Locate the cell with the specified text and output its [X, Y] center coordinate. 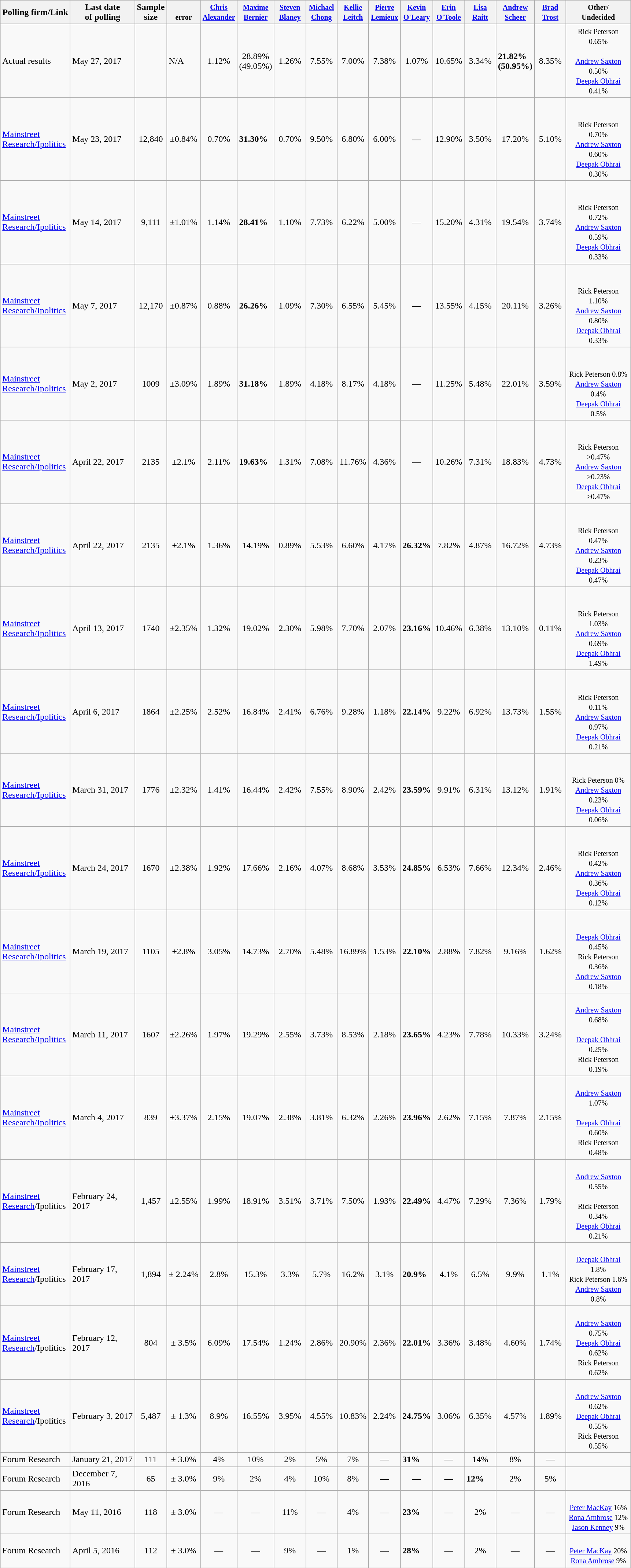
13.73% [515, 712]
1.24% [290, 1343]
1.26% [290, 61]
3.51% [290, 1201]
17.66% [256, 868]
1% [353, 1551]
31% [416, 1460]
Andrew Saxton 0.55%Rick Peterson 0.34%Deepak Obhrai 0.21% [598, 1201]
1776 [151, 790]
Other/Undecided [598, 12]
26.26% [256, 306]
16.72% [515, 545]
804 [151, 1343]
KellieLeitch [353, 12]
Actual results [35, 61]
22.10% [416, 951]
±0.84% [184, 139]
1,457 [151, 1201]
Deepak Obhrai 0.45% Rick Peterson 0.36% Andrew Saxton 0.18% [598, 951]
19.02% [256, 628]
Rick Peterson 0.42% Andrew Saxton 0.36% Deepak Obhrai 0.12% [598, 868]
23.65% [416, 1035]
1.53% [384, 951]
7.00% [353, 61]
3.36% [449, 1343]
±2.26% [184, 1035]
1,894 [151, 1274]
Peter MacKay 16%Rona Ambrose 12%Jason Kenney 9% [598, 1512]
13.10% [515, 628]
20.11% [515, 306]
10.65% [449, 61]
1864 [151, 712]
5.53% [321, 545]
Rick Peterson 0.65%Andrew Saxton 0.50% Deepak Obhrai 0.41% [598, 61]
March 11, 2017 [103, 1035]
6.38% [480, 628]
14.19% [256, 545]
3.3% [290, 1274]
112 [151, 1551]
22.14% [416, 712]
3.53% [384, 868]
6.35% [480, 1416]
±2.38% [184, 868]
Rick Peterson 0.47% Andrew Saxton 0.23% Deepak Obhrai 0.47% [598, 545]
LisaRaitt [480, 12]
18.83% [515, 462]
23.59% [416, 790]
1.74% [550, 1343]
Deepak Obhrai 1.8%Rick Peterson 1.6% Andrew Saxton 0.8% [598, 1274]
2.55% [290, 1035]
6.00% [384, 139]
1.92% [219, 868]
0.11% [550, 628]
3.05% [219, 951]
2.07% [384, 628]
7.30% [321, 306]
15.3% [256, 1274]
12,840 [151, 139]
1.32% [219, 628]
1.36% [219, 545]
7.50% [353, 1201]
3.95% [290, 1416]
3.48% [480, 1343]
6.92% [480, 712]
March 24, 2017 [103, 868]
2.8% [219, 1274]
January 21, 2017 [103, 1460]
Rick Peterson 0.8% Andrew Saxton 0.4% Deepak Obhrai 0.5% [598, 384]
20.90% [353, 1343]
error [184, 12]
ErinO'Toole [449, 12]
1.31% [290, 462]
4.1% [449, 1274]
2.16% [290, 868]
10.83% [353, 1416]
February 12, 2017 [103, 1343]
2.30% [290, 628]
1.91% [550, 790]
BradTrost [550, 12]
65 [151, 1478]
9,111 [151, 222]
5.7% [321, 1274]
Samplesize [151, 12]
0.89% [290, 545]
7.73% [321, 222]
6.55% [353, 306]
10.46% [449, 628]
1740 [151, 628]
2.11% [219, 462]
±2.55% [184, 1201]
8.35% [550, 61]
2.36% [384, 1343]
April 6, 2017 [103, 712]
1009 [151, 384]
MichaelChong [321, 12]
Andrew Saxton 0.68%Deepak Obhrai 0.25% Rick Peterson 0.19% [598, 1035]
28.41% [256, 222]
20.9% [416, 1274]
14.73% [256, 951]
1105 [151, 951]
May 14, 2017 [103, 222]
Rick Peterson >0.47% Andrew Saxton >0.23% Deepak Obhrai >0.47% [598, 462]
±3.37% [184, 1118]
6.22% [353, 222]
2.88% [449, 951]
19.07% [256, 1118]
12% [480, 1478]
1.1% [550, 1274]
1.10% [290, 222]
12.90% [449, 139]
6.76% [321, 712]
7.08% [321, 462]
0.88% [219, 306]
April 5, 2016 [103, 1551]
8.68% [353, 868]
1.62% [550, 951]
± 2.24% [184, 1274]
2.86% [321, 1343]
3.59% [550, 384]
6.31% [480, 790]
±0.87% [184, 306]
2.62% [449, 1118]
7.78% [480, 1035]
±2.25% [184, 712]
1670 [151, 868]
23% [416, 1512]
1.93% [384, 1201]
±2.8% [184, 951]
839 [151, 1118]
1.09% [290, 306]
1.14% [219, 222]
May 27, 2017 [103, 61]
±2.35% [184, 628]
31.30% [256, 139]
1.12% [219, 61]
16.2% [353, 1274]
4.15% [480, 306]
4.47% [449, 1201]
MaximeBernier [256, 12]
3.71% [321, 1201]
11.25% [449, 384]
7.70% [353, 628]
16.89% [353, 951]
5.10% [550, 139]
6.09% [219, 1343]
3.50% [480, 139]
3.24% [550, 1035]
7.66% [480, 868]
Andrew Saxton 0.62%Deepak Obhrai 0.55%Rick Peterson 0.55% [598, 1416]
16.44% [256, 790]
118 [151, 1512]
3.81% [321, 1118]
Rick Peterson 0.72% Andrew Saxton 0.59% Deepak Obhrai 0.33% [598, 222]
Rick Peterson 1.10% Andrew Saxton 0.80% Deepak Obhrai 0.33% [598, 306]
±3.09% [184, 384]
1.18% [384, 712]
26.32% [416, 545]
ChrisAlexander [219, 12]
1.07% [416, 61]
8.17% [353, 384]
Peter MacKay 20%Rona Ambrose 9% [598, 1551]
7.36% [515, 1201]
2.41% [290, 712]
111 [151, 1460]
3.73% [321, 1035]
28.89% (49.05%) [256, 61]
Rick Peterson 0.70% Andrew Saxton 0.60% Deepak Obhrai 0.30% [598, 139]
6.60% [353, 545]
23.96% [416, 1118]
13.55% [449, 306]
March 31, 2017 [103, 790]
13.12% [515, 790]
± 1.3% [184, 1416]
19.63% [256, 462]
22.49% [416, 1201]
5.00% [384, 222]
2.52% [219, 712]
5,487 [151, 1416]
KevinO'Leary [416, 12]
±1.01% [184, 222]
1.99% [219, 1201]
December 7, 2016 [103, 1478]
5.98% [321, 628]
April 13, 2017 [103, 628]
4.23% [449, 1035]
12,170 [151, 306]
11% [290, 1512]
8.90% [353, 790]
3.26% [550, 306]
March 4, 2017 [103, 1118]
2.18% [384, 1035]
1.55% [550, 712]
6.5% [480, 1274]
10.33% [515, 1035]
24.75% [416, 1416]
6.80% [353, 139]
9.22% [449, 712]
8.9% [219, 1416]
N/A [184, 61]
9.28% [353, 712]
7.87% [515, 1118]
Rick Peterson 0.11% Andrew Saxton 0.97% Deepak Obhrai 0.21% [598, 712]
28% [416, 1551]
4.87% [480, 545]
15.20% [449, 222]
February 17, 2017 [103, 1274]
7.29% [480, 1201]
3.34% [480, 61]
March 19, 2017 [103, 951]
PierreLemieux [384, 12]
2.26% [384, 1118]
21.82% (50.95%) [515, 61]
3.74% [550, 222]
7.38% [384, 61]
1.79% [550, 1201]
May 11, 2016 [103, 1512]
17.20% [515, 139]
February 3, 2017 [103, 1416]
May 7, 2017 [103, 306]
2.70% [290, 951]
Rick Peterson 0% Andrew Saxton 0.23% Deepak Obhrai 0.06% [598, 790]
±2.32% [184, 790]
4.17% [384, 545]
May 2, 2017 [103, 384]
7.15% [480, 1118]
Last dateof polling [103, 12]
16.84% [256, 712]
9.16% [515, 951]
4.57% [515, 1416]
3.1% [384, 1274]
23.16% [416, 628]
± 3.5% [184, 1343]
17.54% [256, 1343]
24.85% [416, 868]
February 24, 2017 [103, 1201]
8.53% [353, 1035]
16.55% [256, 1416]
12.34% [515, 868]
9.91% [449, 790]
4.55% [321, 1416]
4.36% [384, 462]
Andrew Saxton 0.75%Deepak Obhrai 0.62%Rick Peterson 0.62% [598, 1343]
14% [480, 1460]
AndrewScheer [515, 12]
2.38% [290, 1118]
7% [353, 1460]
4.31% [480, 222]
7.31% [480, 462]
6.32% [353, 1118]
3.06% [449, 1416]
1607 [151, 1035]
9.9% [515, 1274]
4.60% [515, 1343]
Andrew Saxton 1.07%Deepak Obhrai 0.60% Rick Peterson 0.48% [598, 1118]
1.97% [219, 1035]
19.54% [515, 222]
11.76% [353, 462]
Polling firm/Link [35, 12]
1.41% [219, 790]
Rick Peterson 1.03% Andrew Saxton 0.69% Deepak Obhrai 1.49% [598, 628]
10.26% [449, 462]
9.50% [321, 139]
6.53% [449, 868]
31.18% [256, 384]
StevenBlaney [290, 12]
May 23, 2017 [103, 139]
2.46% [550, 868]
18.91% [256, 1201]
4.07% [321, 868]
19.29% [256, 1035]
2.24% [384, 1416]
5.45% [384, 306]
